Return (X, Y) of the center of cell containing provided text 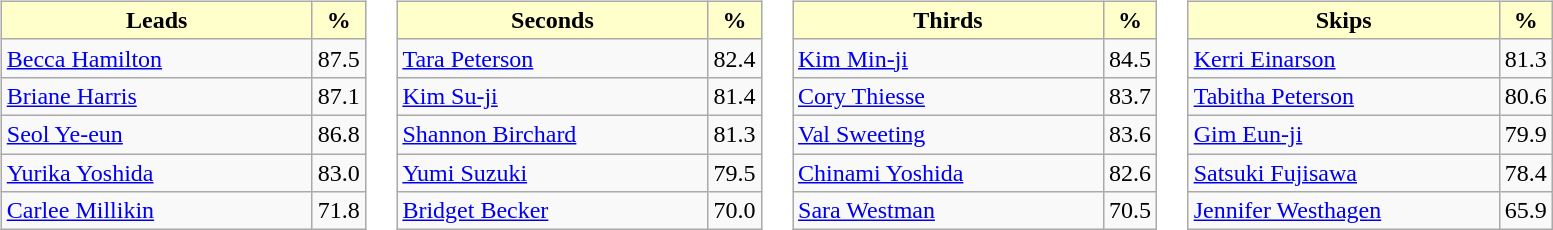
Seol Ye-eun (156, 134)
Gim Eun-ji (1344, 134)
Yurika Yoshida (156, 173)
86.8 (338, 134)
Tara Peterson (552, 58)
83.7 (1130, 96)
Thirds (948, 20)
Cory Thiesse (948, 96)
83.0 (338, 173)
Briane Harris (156, 96)
79.9 (1526, 134)
Sara Westman (948, 211)
87.5 (338, 58)
82.6 (1130, 173)
70.5 (1130, 211)
Tabitha Peterson (1344, 96)
70.0 (734, 211)
Yumi Suzuki (552, 173)
Val Sweeting (948, 134)
Shannon Birchard (552, 134)
Jennifer Westhagen (1344, 211)
79.5 (734, 173)
78.4 (1526, 173)
Skips (1344, 20)
Bridget Becker (552, 211)
71.8 (338, 211)
84.5 (1130, 58)
Satsuki Fujisawa (1344, 173)
Kerri Einarson (1344, 58)
Chinami Yoshida (948, 173)
Becca Hamilton (156, 58)
Kim Min-ji (948, 58)
Carlee Millikin (156, 211)
Leads (156, 20)
Kim Su-ji (552, 96)
82.4 (734, 58)
87.1 (338, 96)
80.6 (1526, 96)
81.4 (734, 96)
Seconds (552, 20)
83.6 (1130, 134)
65.9 (1526, 211)
